Search for the cell housing the specified text and yield its [X, Y] center coordinate. 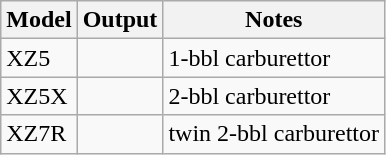
Notes [274, 20]
Model [39, 20]
XZ5 [39, 58]
XZ7R [39, 134]
twin 2-bbl carburettor [274, 134]
1-bbl carburettor [274, 58]
2-bbl carburettor [274, 96]
XZ5X [39, 96]
Output [120, 20]
